Scan for the cell matching the given text and deliver its (x, y) coordinate at center. 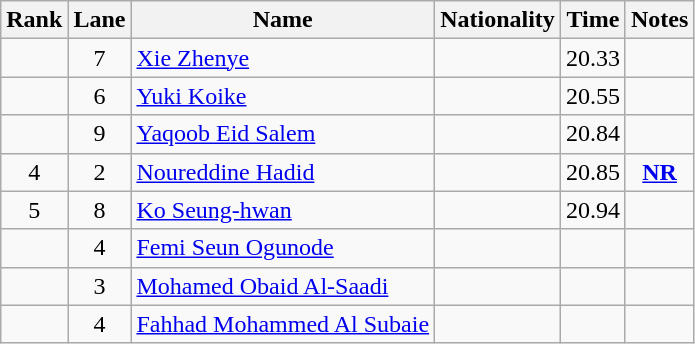
2 (100, 172)
Mohamed Obaid Al-Saadi (283, 286)
NR (659, 172)
20.85 (592, 172)
Time (592, 20)
5 (34, 210)
3 (100, 286)
20.33 (592, 58)
Yuki Koike (283, 96)
6 (100, 96)
8 (100, 210)
Name (283, 20)
Ko Seung-hwan (283, 210)
Fahhad Mohammed Al Subaie (283, 324)
Nationality (498, 20)
9 (100, 134)
Notes (659, 20)
20.55 (592, 96)
Lane (100, 20)
20.94 (592, 210)
7 (100, 58)
Xie Zhenye (283, 58)
Noureddine Hadid (283, 172)
Rank (34, 20)
Femi Seun Ogunode (283, 248)
20.84 (592, 134)
Yaqoob Eid Salem (283, 134)
